Search for the cell housing the specified text and yield its (x, y) center coordinate. 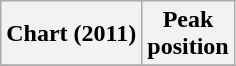
Peakposition (188, 34)
Chart (2011) (72, 34)
